Scan for the cell matching the given text and deliver its [x, y] coordinate at center. 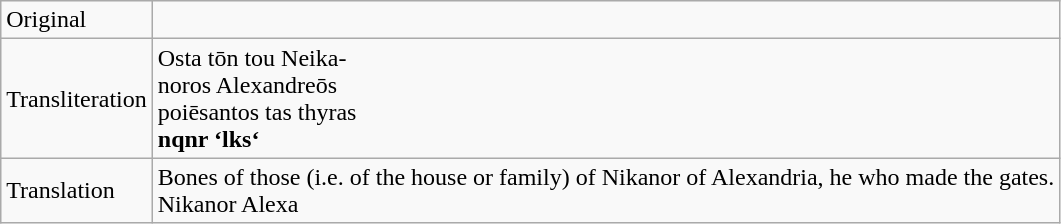
Translation [77, 190]
Transliteration [77, 98]
Bones of those (i.e. of the house or family) of Nikanor of Alexandria, he who made the gates. Nikanor Alexa [606, 190]
Original [77, 20]
Osta tōn tou Neika-noros Alexandreōspoiēsantos tas thyrasnqnr ‘lks‘ [606, 98]
